Output the (X, Y) coordinate of the center of the cell containing the given text.  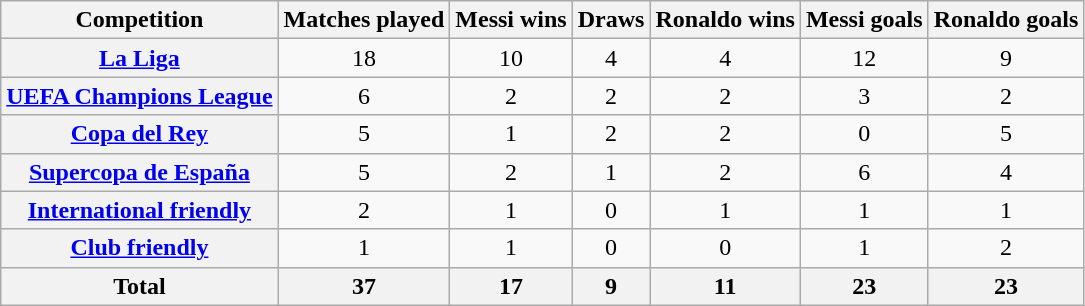
Ronaldo wins (725, 20)
11 (725, 286)
12 (864, 58)
Club friendly (140, 248)
17 (511, 286)
18 (364, 58)
Messi goals (864, 20)
Total (140, 286)
La Liga (140, 58)
Messi wins (511, 20)
International friendly (140, 210)
Draws (611, 20)
Ronaldo goals (1006, 20)
Matches played (364, 20)
3 (864, 96)
Copa del Rey (140, 134)
UEFA Champions League (140, 96)
Supercopa de España (140, 172)
10 (511, 58)
37 (364, 286)
Competition (140, 20)
